Return (x, y) of the center of cell containing provided text 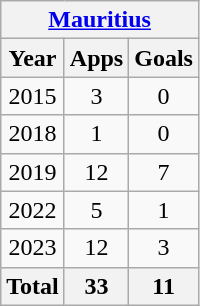
5 (96, 210)
Mauritius (100, 20)
2019 (33, 172)
Goals (164, 58)
2018 (33, 134)
7 (164, 172)
33 (96, 286)
2023 (33, 248)
11 (164, 286)
Apps (96, 58)
2015 (33, 96)
2022 (33, 210)
Total (33, 286)
Year (33, 58)
